Determine the [x, y] coordinate at the center of the cell enclosing the given text.  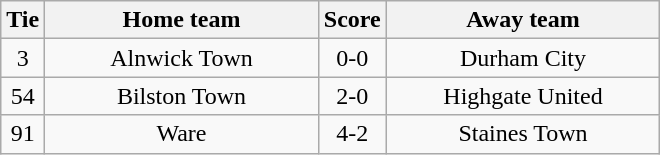
Away team [523, 20]
Alnwick Town [182, 58]
2-0 [352, 96]
Tie [23, 20]
Score [352, 20]
3 [23, 58]
4-2 [352, 134]
Ware [182, 134]
54 [23, 96]
Bilston Town [182, 96]
91 [23, 134]
Home team [182, 20]
Highgate United [523, 96]
0-0 [352, 58]
Durham City [523, 58]
Staines Town [523, 134]
